Scan for the cell matching the given text and deliver its [X, Y] coordinate at center. 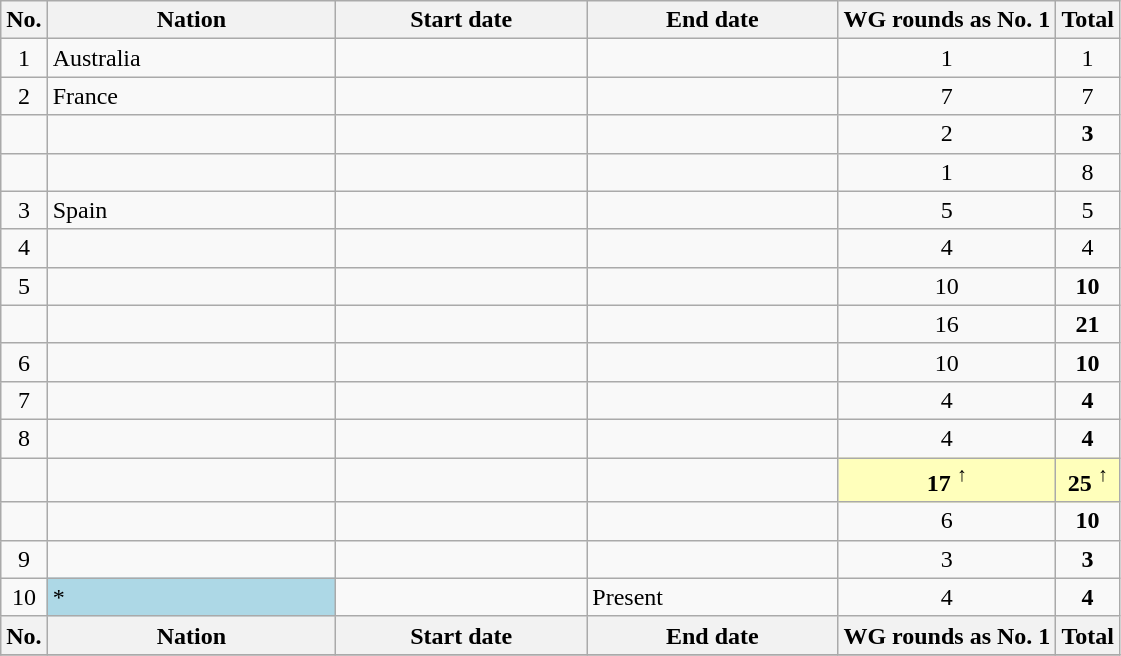
Spain [192, 210]
* [192, 597]
25 ↑ [1088, 480]
9 [24, 559]
Present [712, 597]
17 ↑ [947, 480]
Australia [192, 58]
16 [947, 324]
21 [1088, 324]
France [192, 96]
